Detect which cell encompasses the target text, then output its [x, y] center coordinate. 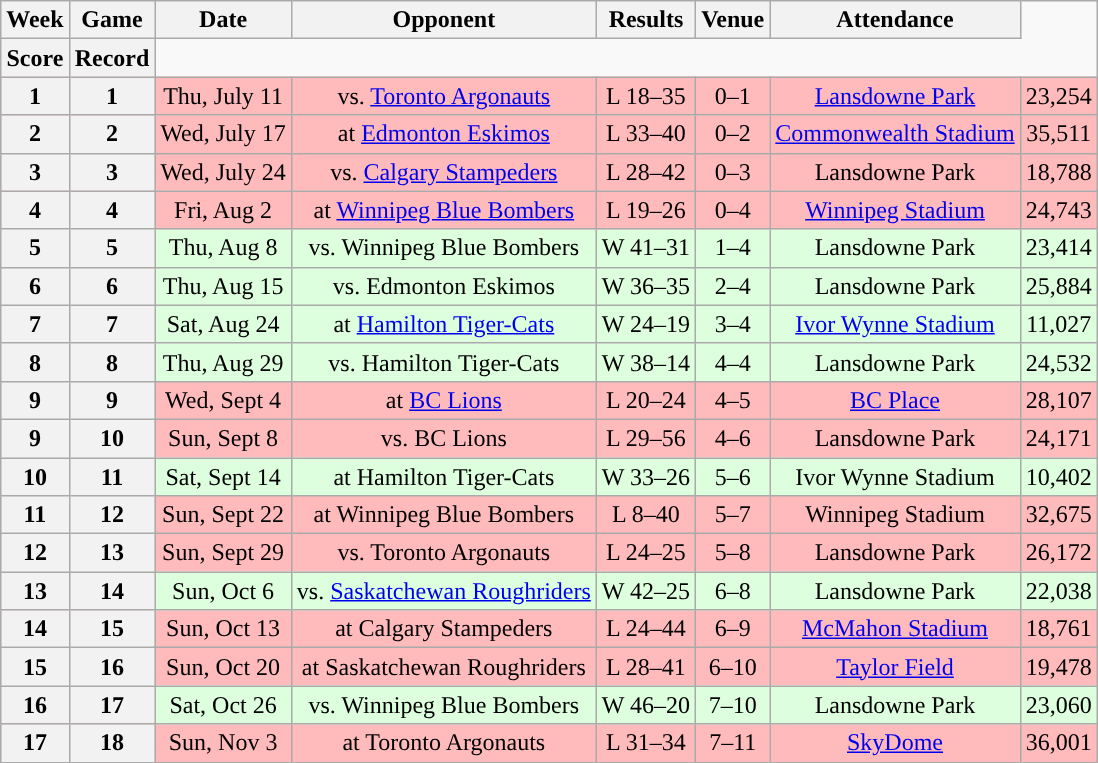
Thu, July 11 [223, 96]
6–10 [733, 667]
L 28–42 [646, 172]
Attendance [895, 20]
28,107 [1058, 400]
vs. Calgary Stampeders [444, 172]
5–6 [733, 477]
1–4 [733, 248]
L 24–25 [646, 553]
Sun, Oct 13 [223, 629]
Sun, Oct 6 [223, 591]
23,254 [1058, 96]
Thu, Aug 29 [223, 362]
Taylor Field [895, 667]
Results [646, 20]
Sun, Sept 8 [223, 438]
L 28–41 [646, 667]
at Calgary Stampeders [444, 629]
Wed, July 17 [223, 134]
Record [112, 58]
W 33–26 [646, 477]
at Saskatchewan Roughriders [444, 667]
Sun, Oct 20 [223, 667]
McMahon Stadium [895, 629]
L 19–26 [646, 210]
Venue [733, 20]
Sat, Sept 14 [223, 477]
at Toronto Argonauts [444, 743]
Thu, Aug 15 [223, 286]
Week [35, 20]
4–6 [733, 438]
11,027 [1058, 324]
W 36–35 [646, 286]
W 42–25 [646, 591]
Commonwealth Stadium [895, 134]
Wed, July 24 [223, 172]
19,478 [1058, 667]
Date [223, 20]
23,060 [1058, 705]
5–7 [733, 515]
18,761 [1058, 629]
0–1 [733, 96]
W 38–14 [646, 362]
35,511 [1058, 134]
7–11 [733, 743]
24,532 [1058, 362]
BC Place [895, 400]
Score [35, 58]
24,743 [1058, 210]
Game [112, 20]
2–4 [733, 286]
0–3 [733, 172]
4–4 [733, 362]
Thu, Aug 8 [223, 248]
0–2 [733, 134]
Sat, Oct 26 [223, 705]
L 29–56 [646, 438]
10,402 [1058, 477]
L 18–35 [646, 96]
L 8–40 [646, 515]
36,001 [1058, 743]
SkyDome [895, 743]
32,675 [1058, 515]
22,038 [1058, 591]
W 24–19 [646, 324]
L 31–34 [646, 743]
7–10 [733, 705]
W 46–20 [646, 705]
5–8 [733, 553]
3–4 [733, 324]
26,172 [1058, 553]
vs. Saskatchewan Roughriders [444, 591]
W 41–31 [646, 248]
at BC Lions [444, 400]
6–8 [733, 591]
Sun, Sept 22 [223, 515]
vs. BC Lions [444, 438]
L 20–24 [646, 400]
18,788 [1058, 172]
Opponent [444, 20]
25,884 [1058, 286]
24,171 [1058, 438]
4–5 [733, 400]
vs. Hamilton Tiger-Cats [444, 362]
0–4 [733, 210]
Sun, Nov 3 [223, 743]
6–9 [733, 629]
Sun, Sept 29 [223, 553]
L 33–40 [646, 134]
Sat, Aug 24 [223, 324]
vs. Edmonton Eskimos [444, 286]
Fri, Aug 2 [223, 210]
at Edmonton Eskimos [444, 134]
Wed, Sept 4 [223, 400]
L 24–44 [646, 629]
18 [112, 743]
23,414 [1058, 248]
